From the cell containing the given text, extract its center point as (X, Y) coordinate. 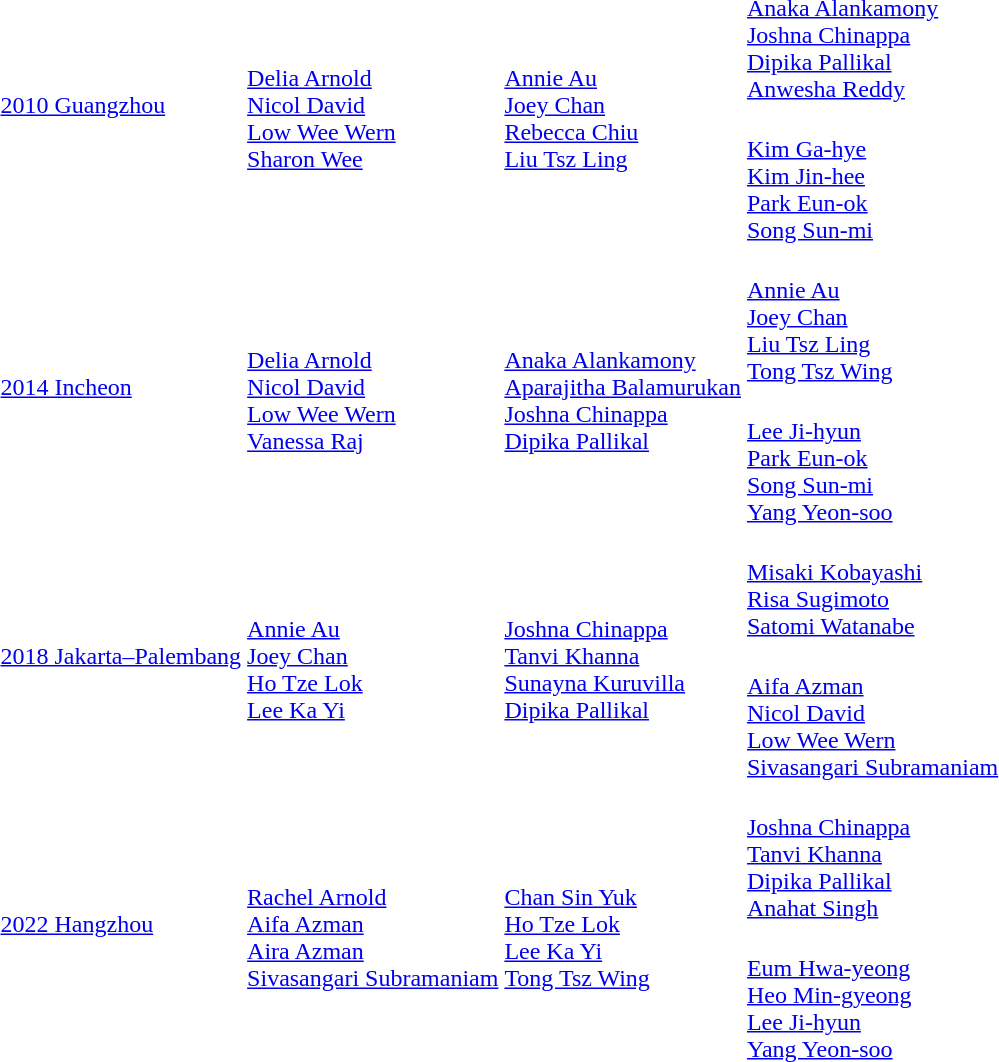
Annie AuJoey ChanLiu Tsz LingTong Tsz Wing (872, 317)
Kim Ga-hyeKim Jin-heePark Eun-okSong Sun-mi (872, 176)
Anaka AlankamonyAparajitha BalamurukanJoshna ChinappaDipika Pallikal (623, 388)
Annie AuJoey ChanHo Tze LokLee Ka Yi (373, 656)
Joshna ChinappaTanvi KhannaDipika PallikalAnahat Singh (872, 854)
Lee Ji-hyunPark Eun-okSong Sun-miYang Yeon-soo (872, 458)
Aifa AzmanNicol DavidLow Wee WernSivasangari Subramaniam (872, 713)
Joshna ChinappaTanvi KhannaSunayna KuruvillaDipika Pallikal (623, 656)
Misaki KobayashiRisa SugimotoSatomi Watanabe (872, 586)
Delia ArnoldNicol DavidLow Wee WernVanessa Raj (373, 388)
